Return the [X, Y] coordinate for the center point of the cell that contains the specified text.  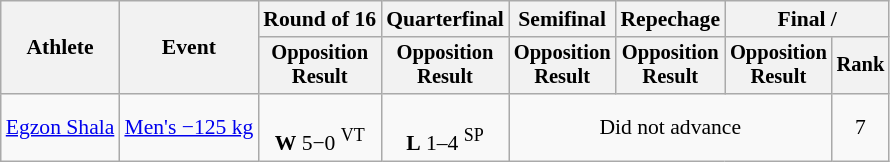
Rank [861, 66]
Egzon Shala [60, 128]
7 [861, 128]
Final / [807, 19]
Event [188, 48]
L 1–4 SP [445, 128]
Men's −125 kg [188, 128]
Athlete [60, 48]
Quarterfinal [445, 19]
Semifinal [562, 19]
Round of 16 [320, 19]
Did not advance [670, 128]
W 5−0 VT [320, 128]
Repechage [670, 19]
